Scan for the cell matching the given text and deliver its [X, Y] coordinate at center. 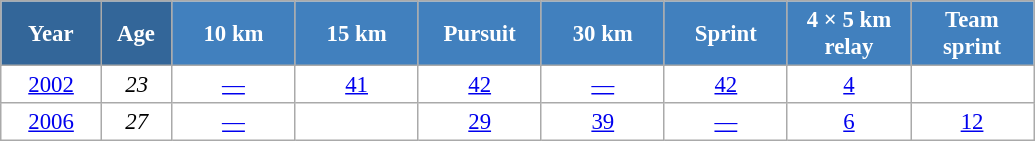
41 [356, 85]
15 km [356, 34]
6 [848, 122]
4 [848, 85]
23 [136, 85]
12 [972, 122]
4 × 5 km relay [848, 34]
30 km [602, 34]
Team sprint [972, 34]
2002 [52, 85]
Age [136, 34]
39 [602, 122]
10 km [234, 34]
2006 [52, 122]
Pursuit [480, 34]
Year [52, 34]
Sprint [726, 34]
27 [136, 122]
29 [480, 122]
